Search for the cell housing the specified text and yield its (X, Y) center coordinate. 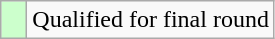
Qualified for final round (151, 20)
